Detect which cell encompasses the target text, then output its [x, y] center coordinate. 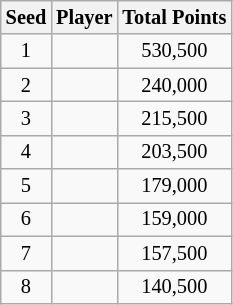
157,500 [174, 253]
1 [26, 51]
7 [26, 253]
Seed [26, 17]
240,000 [174, 85]
215,500 [174, 118]
159,000 [174, 219]
203,500 [174, 152]
179,000 [174, 186]
3 [26, 118]
Total Points [174, 17]
4 [26, 152]
6 [26, 219]
5 [26, 186]
8 [26, 287]
530,500 [174, 51]
140,500 [174, 287]
2 [26, 85]
Player [84, 17]
